Locate the cell with the specified text and output its (x, y) center coordinate. 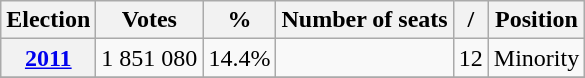
Minority (536, 58)
Position (536, 20)
1 851 080 (150, 58)
12 (470, 58)
2011 (48, 58)
14.4% (240, 58)
/ (470, 20)
Votes (150, 20)
Number of seats (364, 20)
% (240, 20)
Election (48, 20)
